Capture the cell that displays the provided text and extract its (x, y) central coordinate. 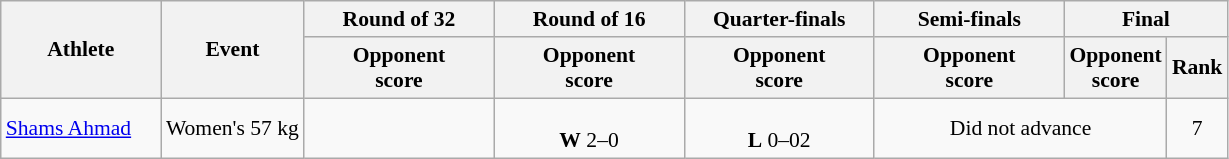
Round of 32 (399, 19)
L 0–02 (779, 128)
Shams Ahmad (81, 128)
Round of 16 (589, 19)
Quarter-finals (779, 19)
Athlete (81, 50)
Final (1146, 19)
W 2–0 (589, 128)
7 (1198, 128)
Women's 57 kg (232, 128)
Rank (1198, 68)
Semi-finals (969, 19)
Event (232, 50)
Did not advance (1020, 128)
